Capture the cell that displays the provided text and extract its [X, Y] central coordinate. 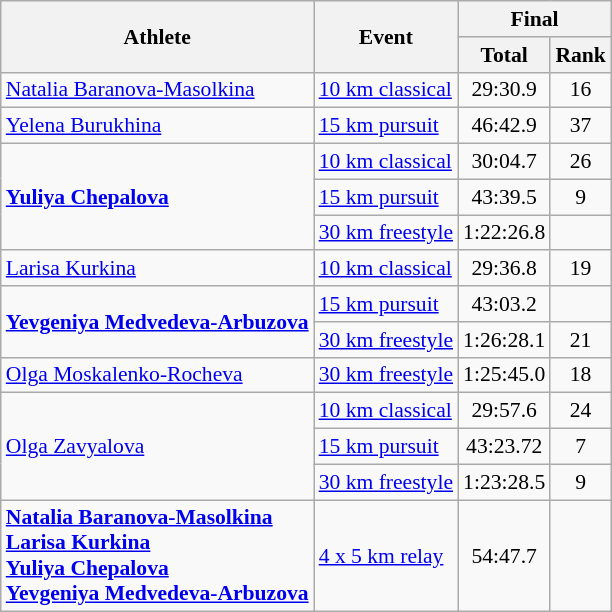
Total [504, 55]
43:03.2 [504, 304]
46:42.9 [504, 126]
43:23.72 [504, 447]
37 [580, 126]
4 x 5 km relay [386, 556]
Olga Moskalenko-Rocheva [158, 375]
Yuliya Chepalova [158, 198]
1:22:26.8 [504, 233]
Athlete [158, 36]
30:04.7 [504, 162]
19 [580, 269]
26 [580, 162]
54:47.7 [504, 556]
Olga Zavyalova [158, 446]
Final [534, 19]
21 [580, 340]
18 [580, 375]
Rank [580, 55]
Natalia Baranova-MasolkinaLarisa KurkinaYuliya ChepalovaYevgeniya Medvedeva-Arbuzova [158, 556]
7 [580, 447]
1:23:28.5 [504, 482]
Natalia Baranova-Masolkina [158, 90]
16 [580, 90]
1:25:45.0 [504, 375]
24 [580, 411]
1:26:28.1 [504, 340]
29:57.6 [504, 411]
Yelena Burukhina [158, 126]
29:30.9 [504, 90]
43:39.5 [504, 197]
Event [386, 36]
Larisa Kurkina [158, 269]
Yevgeniya Medvedeva-Arbuzova [158, 322]
29:36.8 [504, 269]
